Return the [x, y] coordinate for the center point of the cell that contains the specified text.  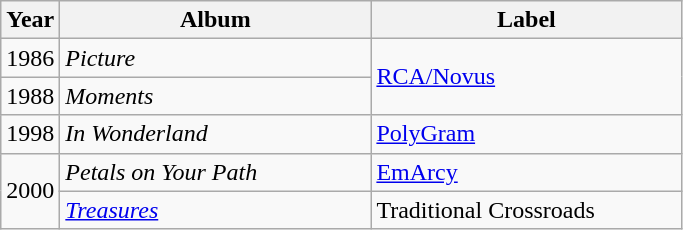
Moments [216, 96]
1986 [30, 58]
Year [30, 20]
In Wonderland [216, 134]
2000 [30, 191]
EmArcy [526, 172]
1988 [30, 96]
Treasures [216, 210]
1998 [30, 134]
Label [526, 20]
Picture [216, 58]
RCA/Novus [526, 77]
PolyGram [526, 134]
Traditional Crossroads [526, 210]
Album [216, 20]
Petals on Your Path [216, 172]
